For the text-containing cell, return its midpoint in [x, y] coordinate format. 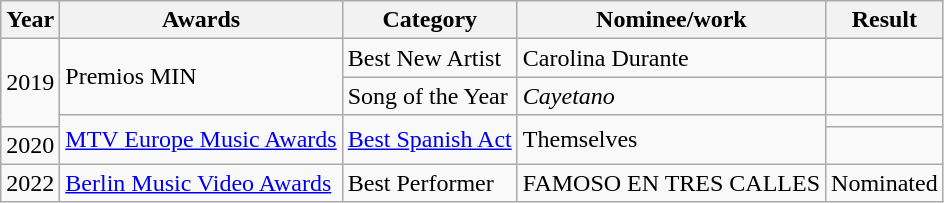
Best Spanish Act [430, 140]
Best New Artist [430, 58]
Best Performer [430, 183]
Premios MIN [201, 77]
Category [430, 20]
MTV Europe Music Awards [201, 140]
Carolina Durante [671, 58]
Result [885, 20]
Year [30, 20]
Awards [201, 20]
FAMOSO EN TRES CALLES [671, 183]
Cayetano [671, 96]
Nominated [885, 183]
Song of the Year [430, 96]
Themselves [671, 140]
Berlin Music Video Awards [201, 183]
2020 [30, 145]
2019 [30, 82]
Nominee/work [671, 20]
2022 [30, 183]
